Determine the [x, y] coordinate at the center of the cell enclosing the given text.  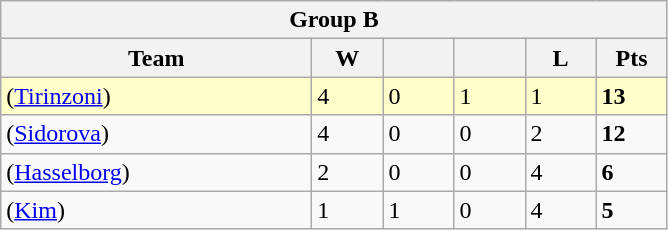
Pts [632, 58]
W [348, 58]
(Tirinzoni) [156, 96]
6 [632, 172]
5 [632, 210]
Group B [334, 20]
(Sidorova) [156, 134]
(Kim) [156, 210]
13 [632, 96]
Team [156, 58]
(Hasselborg) [156, 172]
12 [632, 134]
L [560, 58]
